Identify which cell holds the provided text, then report its (X, Y) central coordinate. 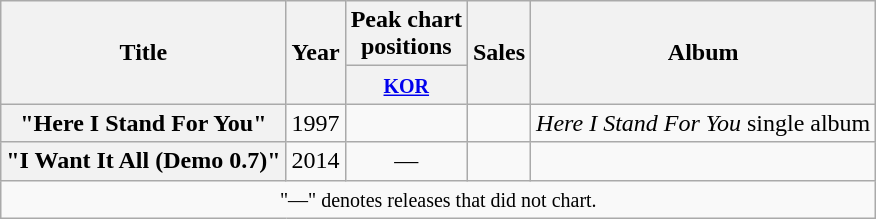
Sales (498, 52)
Here I Stand For You single album (704, 123)
KOR (406, 85)
"Here I Stand For You" (144, 123)
2014 (316, 161)
Album (704, 52)
Title (144, 52)
"I Want It All (Demo 0.7)" (144, 161)
"—" denotes releases that did not chart. (438, 199)
Peak chart positions (406, 34)
Year (316, 52)
— (406, 161)
1997 (316, 123)
